Capture the cell that displays the provided text and extract its (X, Y) central coordinate. 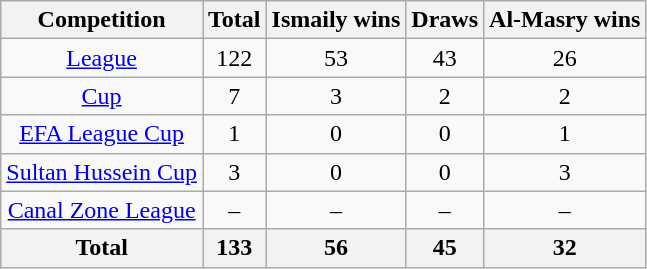
Sultan Hussein Cup (102, 172)
Draws (445, 20)
Cup (102, 96)
53 (336, 58)
43 (445, 58)
32 (565, 248)
133 (234, 248)
45 (445, 248)
Canal Zone League (102, 210)
122 (234, 58)
26 (565, 58)
56 (336, 248)
EFA League Cup (102, 134)
Competition (102, 20)
7 (234, 96)
Al-Masry wins (565, 20)
Ismaily wins (336, 20)
League (102, 58)
